Locate the cell with the specified text and output its (X, Y) center coordinate. 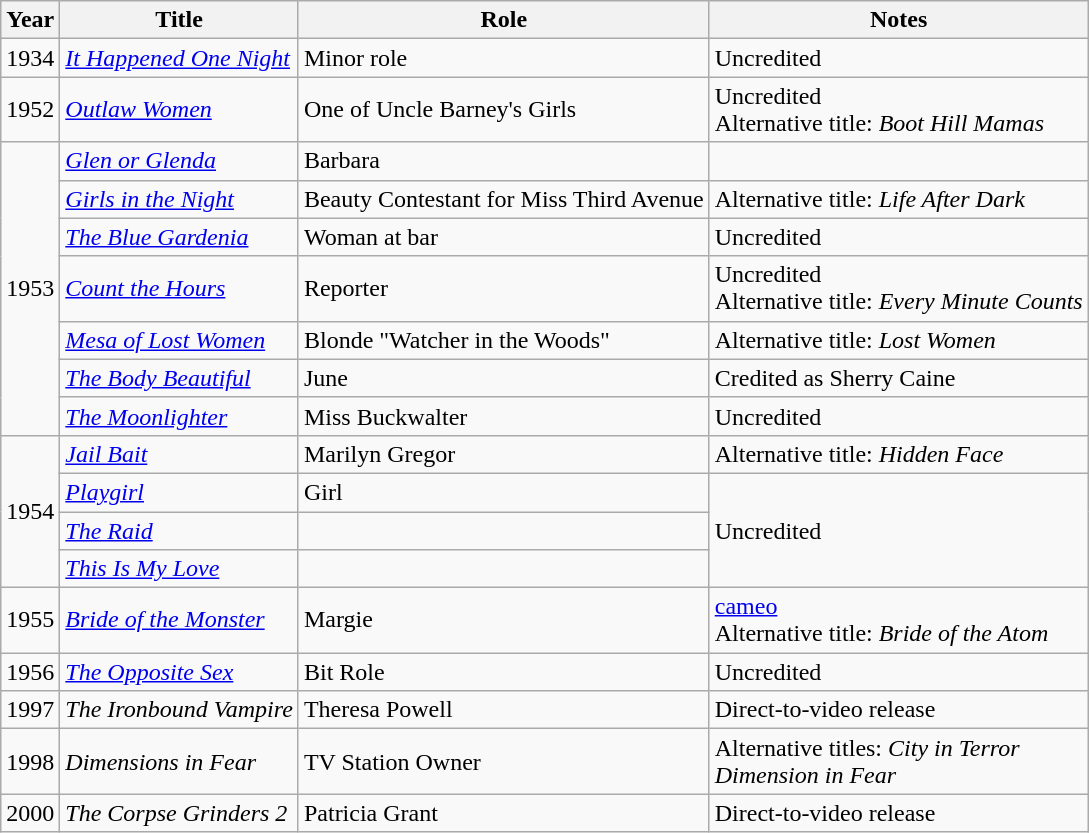
Bride of the Monster (180, 620)
Miss Buckwalter (504, 416)
Alternative title: Lost Women (898, 340)
Dimensions in Fear (180, 762)
1954 (30, 511)
Playgirl (180, 492)
One of Uncle Barney's Girls (504, 110)
Bit Role (504, 672)
The Opposite Sex (180, 672)
UncreditedAlternative title: Every Minute Counts (898, 288)
The Raid (180, 531)
Patricia Grant (504, 813)
Alternative title: Life After Dark (898, 199)
Glen or Glenda (180, 161)
The Corpse Grinders 2 (180, 813)
Reporter (504, 288)
Marilyn Gregor (504, 454)
Margie (504, 620)
Count the Hours (180, 288)
Girls in the Night (180, 199)
Outlaw Women (180, 110)
This Is My Love (180, 569)
Credited as Sherry Caine (898, 378)
June (504, 378)
Beauty Contestant for Miss Third Avenue (504, 199)
Mesa of Lost Women (180, 340)
1956 (30, 672)
Year (30, 20)
Minor role (504, 58)
UncreditedAlternative title: Boot Hill Mamas (898, 110)
1955 (30, 620)
TV Station Owner (504, 762)
It Happened One Night (180, 58)
cameoAlternative title: Bride of the Atom (898, 620)
The Ironbound Vampire (180, 710)
1934 (30, 58)
The Body Beautiful (180, 378)
Woman at bar (504, 237)
Title (180, 20)
Notes (898, 20)
Alternative title: Hidden Face (898, 454)
The Blue Gardenia (180, 237)
Alternative titles: City in TerrorDimension in Fear (898, 762)
Blonde "Watcher in the Woods" (504, 340)
1998 (30, 762)
Theresa Powell (504, 710)
1997 (30, 710)
Girl (504, 492)
Role (504, 20)
2000 (30, 813)
Barbara (504, 161)
1953 (30, 288)
Jail Bait (180, 454)
The Moonlighter (180, 416)
1952 (30, 110)
